Pinpoint the cell where the given text exists, returning its (X, Y) midpoint coordinate. 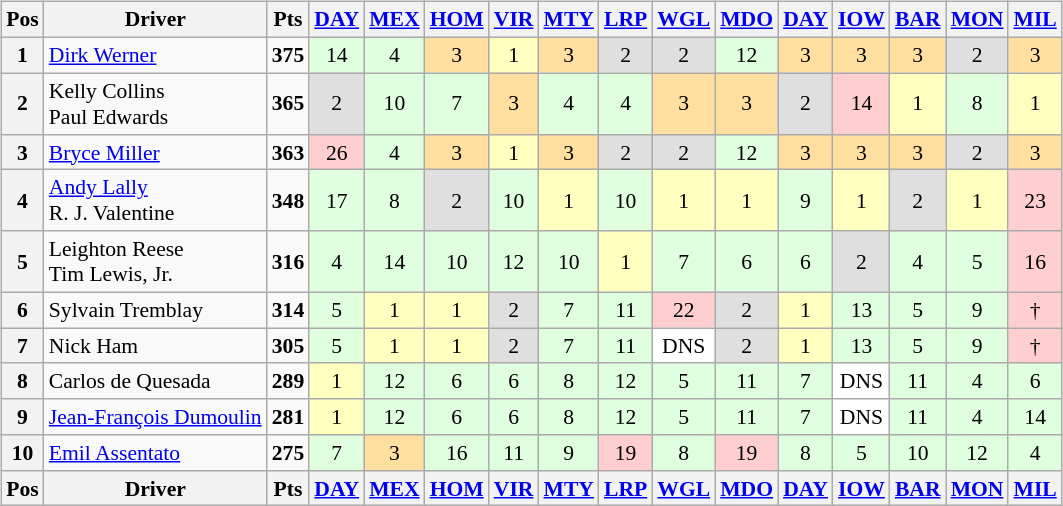
Dirk Werner (156, 55)
316 (288, 262)
314 (288, 310)
17 (336, 200)
305 (288, 346)
Sylvain Tremblay (156, 310)
Jean-François Dumoulin (156, 417)
Andy Lally R. J. Valentine (156, 200)
Nick Ham (156, 346)
348 (288, 200)
22 (684, 310)
363 (288, 152)
289 (288, 381)
Leighton Reese Tim Lewis, Jr. (156, 262)
Bryce Miller (156, 152)
Emil Assentato (156, 453)
26 (336, 152)
23 (1034, 200)
281 (288, 417)
Carlos de Quesada (156, 381)
Kelly Collins Paul Edwards (156, 104)
275 (288, 453)
365 (288, 104)
375 (288, 55)
